Find where the given text appears and provide that cell's center as [x, y] coordinate. 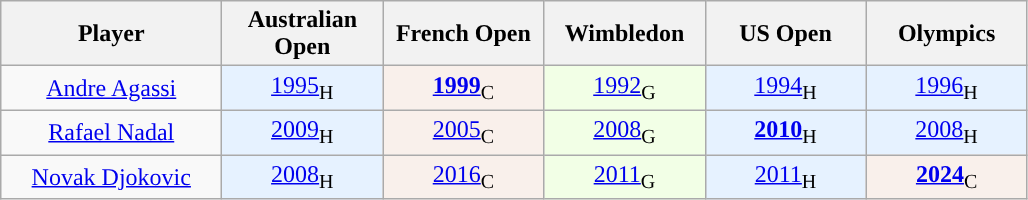
Andre Agassi [112, 88]
Olympics [946, 34]
1995H [302, 88]
Player [112, 34]
Novak Djokovic [112, 176]
2016C [464, 176]
French Open [464, 34]
2005C [464, 132]
Wimbledon [624, 34]
2024C [946, 176]
2010H [786, 132]
2009H [302, 132]
1992G [624, 88]
1996H [946, 88]
1999C [464, 88]
Rafael Nadal [112, 132]
2011H [786, 176]
Australian Open [302, 34]
US Open [786, 34]
1994H [786, 88]
2008G [624, 132]
2011G [624, 176]
